Determine the (X, Y) coordinate at the center of the cell enclosing the given text.  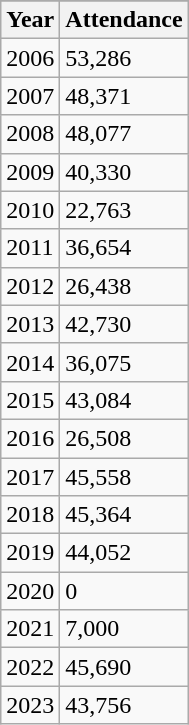
2020 (30, 591)
45,558 (124, 477)
2012 (30, 286)
48,371 (124, 96)
2014 (30, 362)
44,052 (124, 553)
2006 (30, 58)
45,364 (124, 515)
2021 (30, 629)
26,438 (124, 286)
2011 (30, 248)
36,654 (124, 248)
2018 (30, 515)
2007 (30, 96)
2019 (30, 553)
2016 (30, 438)
2022 (30, 667)
2015 (30, 400)
43,084 (124, 400)
2017 (30, 477)
22,763 (124, 210)
Year (30, 20)
26,508 (124, 438)
48,077 (124, 134)
Attendance (124, 20)
0 (124, 591)
7,000 (124, 629)
43,756 (124, 705)
2008 (30, 134)
2023 (30, 705)
36,075 (124, 362)
2010 (30, 210)
2009 (30, 172)
45,690 (124, 667)
40,330 (124, 172)
53,286 (124, 58)
2013 (30, 324)
42,730 (124, 324)
